From the cell containing the given text, extract its center point as (X, Y) coordinate. 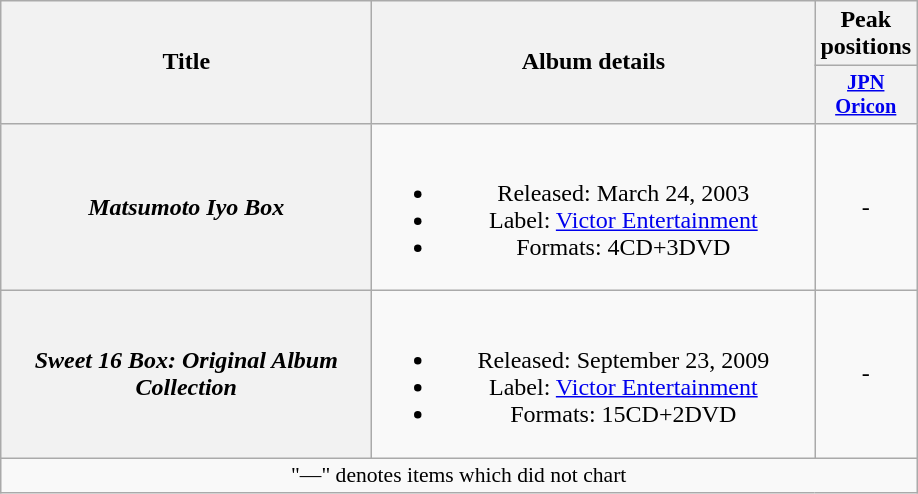
Title (186, 62)
Released: September 23, 2009Label: Victor EntertainmentFormats: 15CD+2DVD (594, 374)
Matsumoto Iyo Box (186, 206)
Peak positions (866, 34)
JPNOricon (866, 95)
"—" denotes items which did not chart (459, 476)
Album details (594, 62)
Sweet 16 Box: Original Album Collection (186, 374)
Released: March 24, 2003Label: Victor EntertainmentFormats: 4CD+3DVD (594, 206)
